Capture the cell that displays the provided text and extract its (X, Y) central coordinate. 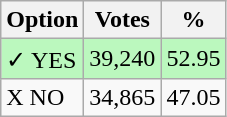
39,240 (122, 59)
52.95 (194, 59)
✓ YES (42, 59)
47.05 (194, 97)
Votes (122, 20)
X NO (42, 97)
34,865 (122, 97)
Option (42, 20)
% (194, 20)
